Detect which cell encompasses the target text, then output its [x, y] center coordinate. 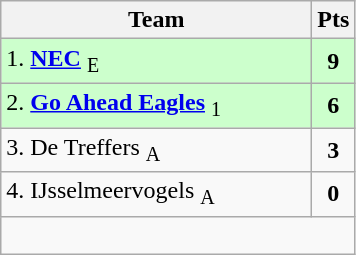
2. Go Ahead Eagles 1 [156, 105]
3. De Treffers A [156, 150]
6 [334, 105]
9 [334, 61]
1. NEC E [156, 61]
0 [334, 194]
4. IJsselmeervogels A [156, 194]
3 [334, 150]
Pts [334, 20]
Team [156, 20]
